Detect which cell encompasses the target text, then output its (x, y) center coordinate. 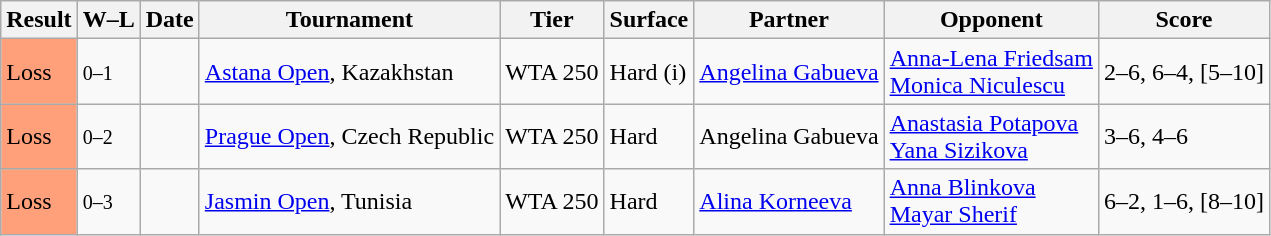
W–L (108, 20)
Surface (649, 20)
Tier (552, 20)
Tournament (349, 20)
0–2 (108, 136)
Score (1184, 20)
Hard (i) (649, 72)
Jasmin Open, Tunisia (349, 202)
Opponent (991, 20)
6–2, 1–6, [8–10] (1184, 202)
Anna Blinkova Mayar Sherif (991, 202)
Prague Open, Czech Republic (349, 136)
Result (39, 20)
Alina Korneeva (789, 202)
Astana Open, Kazakhstan (349, 72)
2–6, 6–4, [5–10] (1184, 72)
Anastasia Potapova Yana Sizikova (991, 136)
3–6, 4–6 (1184, 136)
Date (170, 20)
0–1 (108, 72)
0–3 (108, 202)
Anna-Lena Friedsam Monica Niculescu (991, 72)
Partner (789, 20)
